Return the (x, y) coordinate for the center point of the cell that contains the specified text.  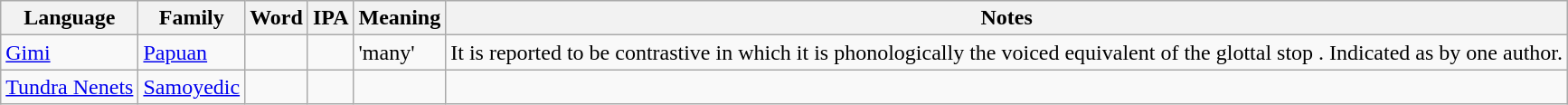
Tundra Nenets (70, 87)
Word (277, 18)
'many' (400, 52)
It is reported to be contrastive in which it is phonologically the voiced equivalent of the glottal stop . Indicated as by one author. (1007, 52)
Meaning (400, 18)
Samoyedic (192, 87)
Papuan (192, 52)
Gimi (70, 52)
Language (70, 18)
Notes (1007, 18)
IPA (331, 18)
Family (192, 18)
